Return (X, Y) of the center of cell containing provided text 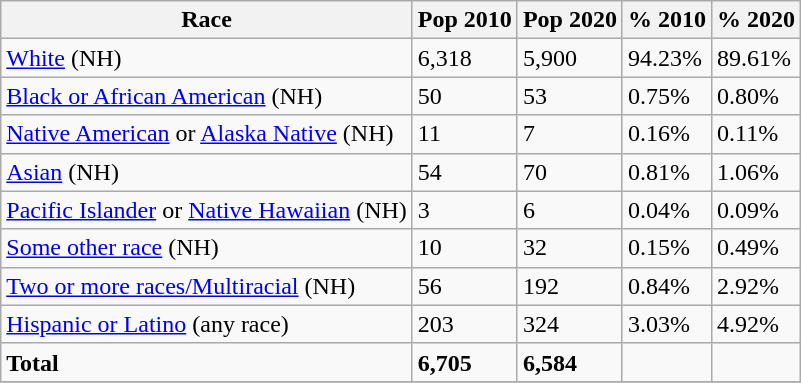
54 (464, 172)
Pop 2010 (464, 20)
0.09% (756, 210)
3 (464, 210)
6,584 (570, 362)
Hispanic or Latino (any race) (207, 324)
6,318 (464, 58)
5,900 (570, 58)
% 2020 (756, 20)
0.11% (756, 134)
Black or African American (NH) (207, 96)
1.06% (756, 172)
50 (464, 96)
0.84% (666, 286)
203 (464, 324)
0.80% (756, 96)
11 (464, 134)
70 (570, 172)
10 (464, 248)
Race (207, 20)
Asian (NH) (207, 172)
Native American or Alaska Native (NH) (207, 134)
0.15% (666, 248)
6 (570, 210)
56 (464, 286)
0.04% (666, 210)
2.92% (756, 286)
Pacific Islander or Native Hawaiian (NH) (207, 210)
White (NH) (207, 58)
Total (207, 362)
7 (570, 134)
192 (570, 286)
89.61% (756, 58)
% 2010 (666, 20)
0.49% (756, 248)
94.23% (666, 58)
0.16% (666, 134)
Two or more races/Multiracial (NH) (207, 286)
6,705 (464, 362)
324 (570, 324)
0.81% (666, 172)
0.75% (666, 96)
Some other race (NH) (207, 248)
53 (570, 96)
4.92% (756, 324)
32 (570, 248)
Pop 2020 (570, 20)
3.03% (666, 324)
